Return the (X, Y) coordinate for the center point of the cell that contains the specified text.  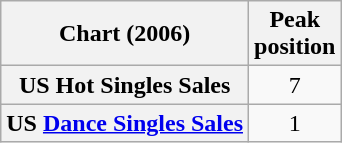
7 (295, 85)
Chart (2006) (125, 34)
US Hot Singles Sales (125, 85)
Peakposition (295, 34)
US Dance Singles Sales (125, 123)
1 (295, 123)
